Return [x, y] of the center of cell containing provided text 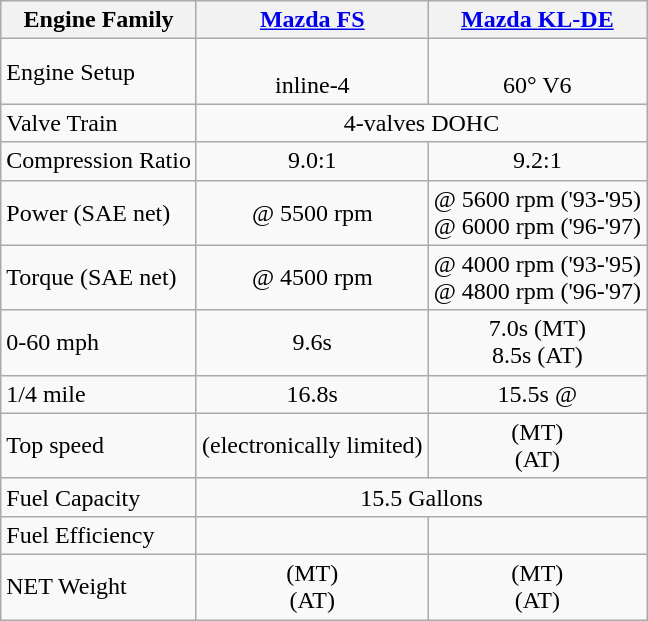
Compression Ratio [99, 161]
15.5s @ [537, 394]
4-valves DOHC [421, 123]
Fuel Capacity [99, 497]
9.6s [312, 342]
NET Weight [99, 586]
@ 5600 rpm ('93-'95) @ 6000 rpm ('96-'97) [537, 212]
15.5 Gallons [421, 497]
inline-4 [312, 72]
Engine Family [99, 20]
@ 4000 rpm ('93-'95) @ 4800 rpm ('96-'97) [537, 278]
Fuel Efficiency [99, 535]
@ 4500 rpm [312, 278]
Top speed [99, 446]
Engine Setup [99, 72]
@ 5500 rpm [312, 212]
9.2:1 [537, 161]
Torque (SAE net) [99, 278]
(electronically limited) [312, 446]
Mazda FS [312, 20]
9.0:1 [312, 161]
0-60 mph [99, 342]
Power (SAE net) [99, 212]
1/4 mile [99, 394]
Mazda KL-DE [537, 20]
Valve Train [99, 123]
16.8s [312, 394]
7.0s (MT)8.5s (AT) [537, 342]
60° V6 [537, 72]
